Output the (x, y) coordinate of the center of the cell containing the given text.  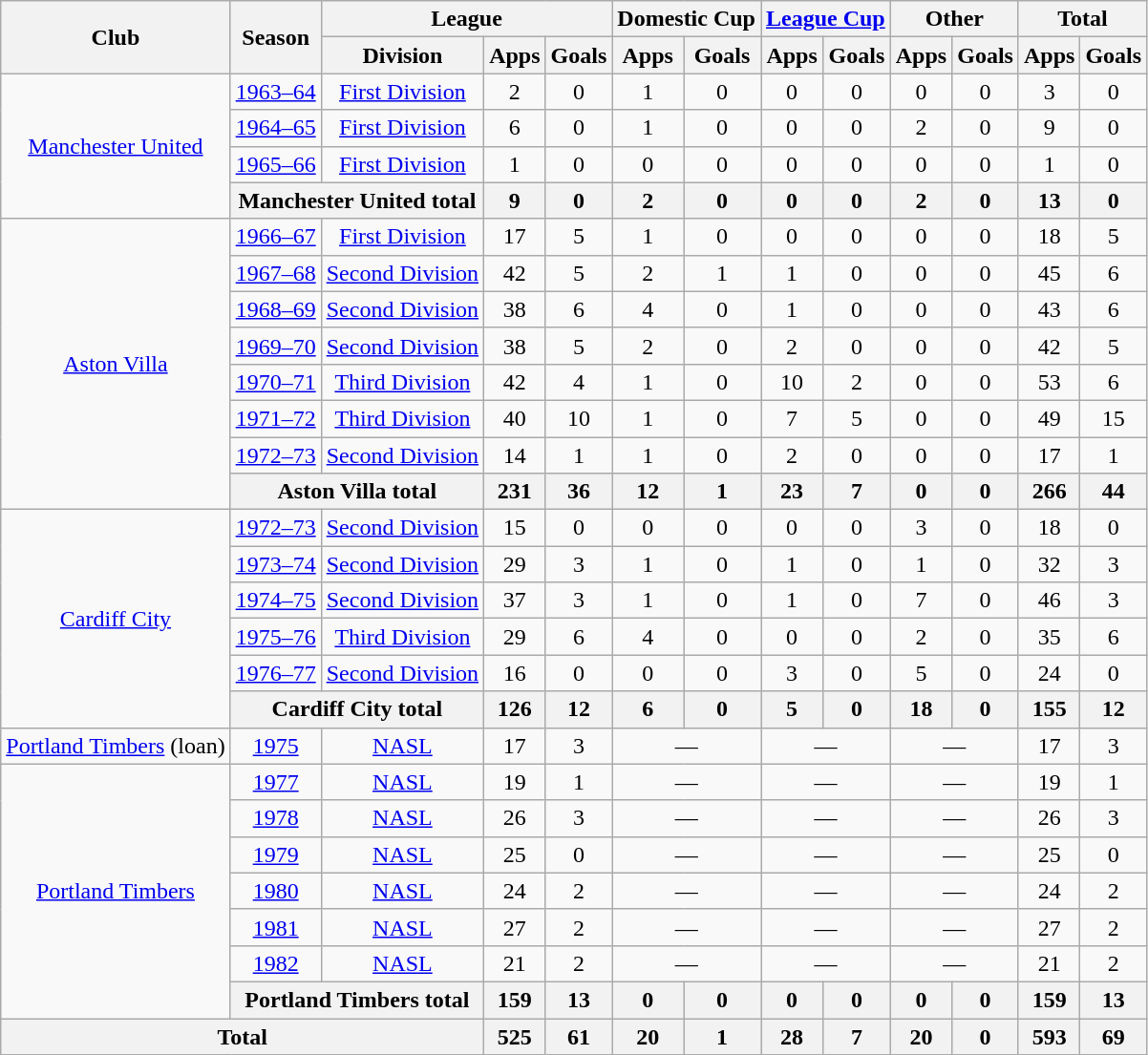
1970–71 (275, 382)
525 (515, 1036)
44 (1114, 492)
14 (515, 455)
1971–72 (275, 418)
46 (1049, 601)
1965–66 (275, 164)
1982 (275, 963)
Domestic Cup (687, 19)
1974–75 (275, 601)
49 (1049, 418)
35 (1049, 637)
43 (1049, 309)
1967–68 (275, 273)
593 (1049, 1036)
Portland Timbers (loan) (116, 746)
Portland Timbers total (357, 1000)
16 (515, 673)
Cardiff City (116, 619)
45 (1049, 273)
Manchester United total (357, 200)
53 (1049, 382)
36 (579, 492)
1966–67 (275, 237)
1981 (275, 927)
155 (1049, 709)
40 (515, 418)
Season (275, 37)
1968–69 (275, 309)
Division (402, 55)
Portland Timbers (116, 891)
Aston Villa total (357, 492)
69 (1114, 1036)
1973–74 (275, 564)
League (466, 19)
37 (515, 601)
266 (1049, 492)
126 (515, 709)
231 (515, 492)
1975–76 (275, 637)
Club (116, 37)
32 (1049, 564)
Other (954, 19)
Manchester United (116, 146)
61 (579, 1036)
League Cup (825, 19)
1975 (275, 746)
1963–64 (275, 92)
1980 (275, 891)
Aston Villa (116, 364)
28 (791, 1036)
1964–65 (275, 128)
1969–70 (275, 346)
Cardiff City total (357, 709)
1976–77 (275, 673)
23 (791, 492)
1977 (275, 782)
1979 (275, 855)
1978 (275, 818)
